Determine the [X, Y] coordinate at the center of the cell enclosing the given text.  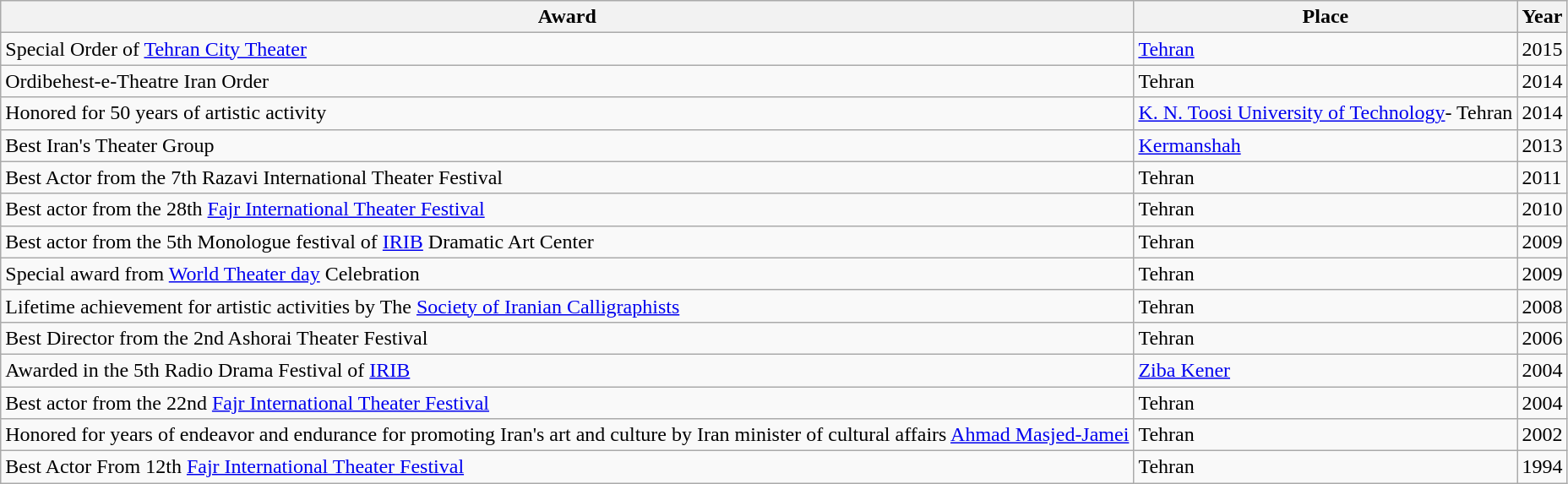
2015 [1543, 49]
Best Actor from the 7th Razavi International Theater Festival [568, 177]
Honored for 50 years of artistic activity [568, 113]
Ziba Kener [1326, 370]
2006 [1543, 338]
Place [1326, 17]
Awarded in the 5th Radio Drama Festival of IRIB [568, 370]
Honored for years of endeavor and endurance for promoting Iran's art and culture by Iran minister of cultural affairs Ahmad Masjed-Jamei [568, 435]
Ordibehest-e-Theatre Iran Order [568, 81]
2011 [1543, 177]
2008 [1543, 306]
Kermanshah [1326, 145]
Best Director from the 2nd Ashorai Theater Festival [568, 338]
Award [568, 17]
Year [1543, 17]
Special Order of Tehran City Theater [568, 49]
Lifetime achievement for artistic activities by The Society of Iranian Calligraphists [568, 306]
2010 [1543, 209]
Best actor from the 5th Monologue festival of IRIB Dramatic Art Center [568, 242]
2002 [1543, 435]
Best actor from the 28th Fajr International Theater Festival [568, 209]
1994 [1543, 467]
Special award from World Theater day Celebration [568, 274]
2013 [1543, 145]
Best Iran's Theater Group [568, 145]
K. N. Toosi University of Technology- Tehran [1326, 113]
Best Actor From 12th Fajr International Theater Festival [568, 467]
Best actor from the 22nd Fajr International Theater Festival [568, 403]
